Extract the [x, y] coordinate from the center of the cell holding the provided text.  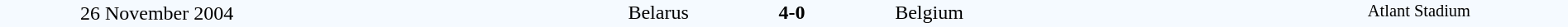
4-0 [791, 12]
Belgium [1082, 12]
26 November 2004 [157, 13]
Belarus [501, 12]
Atlant Stadium [1419, 13]
